Locate the cell with the specified text and output its (X, Y) center coordinate. 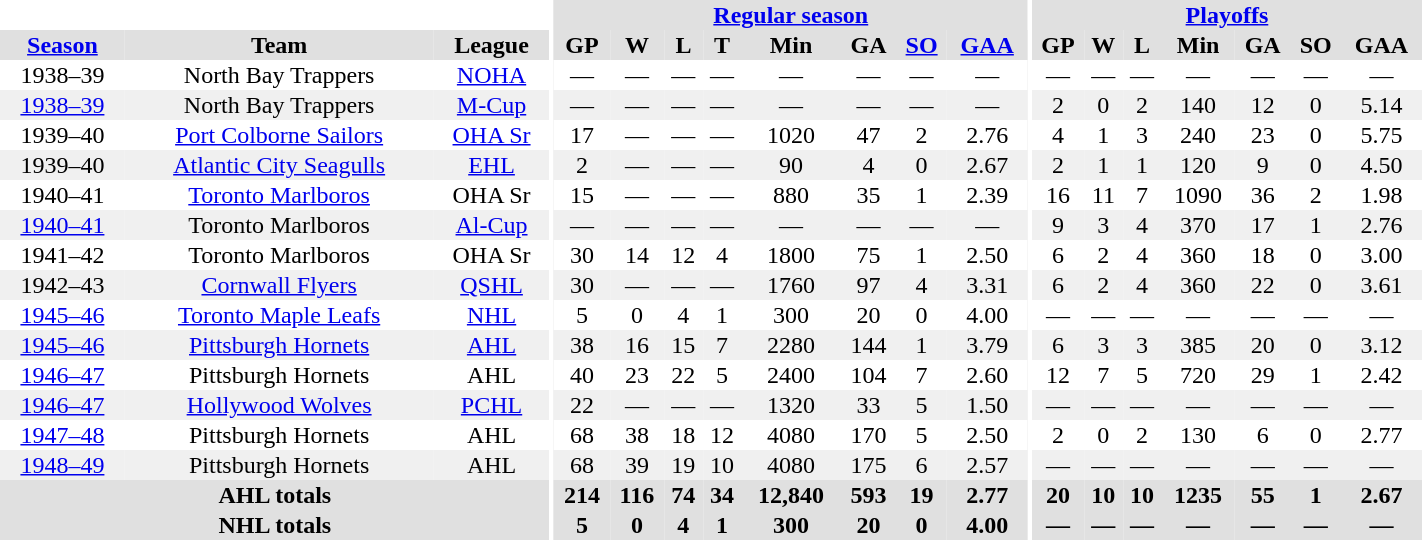
33 (869, 405)
2.42 (1382, 375)
NHL (491, 315)
Al-Cup (491, 225)
370 (1198, 225)
120 (1198, 165)
2.57 (988, 465)
NOHA (491, 75)
2400 (790, 375)
385 (1198, 345)
1090 (1198, 195)
5.75 (1382, 135)
3.31 (988, 285)
AHL totals (275, 495)
Hollywood Wolves (280, 405)
1020 (790, 135)
NHL totals (275, 525)
40 (582, 375)
T (722, 45)
214 (582, 495)
144 (869, 345)
1941–42 (62, 255)
880 (790, 195)
2.60 (988, 375)
Atlantic City Seagulls (280, 165)
1942–43 (62, 285)
175 (869, 465)
130 (1198, 435)
Cornwall Flyers (280, 285)
Toronto Maple Leafs (280, 315)
2280 (790, 345)
240 (1198, 135)
1800 (790, 255)
Season (62, 45)
104 (869, 375)
QSHL (491, 285)
29 (1263, 375)
1760 (790, 285)
170 (869, 435)
11 (1104, 195)
5.14 (1382, 105)
12,840 (790, 495)
3.61 (1382, 285)
1.50 (988, 405)
1235 (1198, 495)
593 (869, 495)
55 (1263, 495)
3.12 (1382, 345)
97 (869, 285)
75 (869, 255)
League (491, 45)
3.79 (988, 345)
Team (280, 45)
Port Colborne Sailors (280, 135)
39 (637, 465)
34 (722, 495)
Playoffs (1227, 15)
47 (869, 135)
Regular season (791, 15)
140 (1198, 105)
1.98 (1382, 195)
720 (1198, 375)
116 (637, 495)
74 (684, 495)
1947–48 (62, 435)
PCHL (491, 405)
90 (790, 165)
14 (637, 255)
EHL (491, 165)
4.50 (1382, 165)
2.39 (988, 195)
1320 (790, 405)
35 (869, 195)
M-Cup (491, 105)
1948–49 (62, 465)
3.00 (1382, 255)
36 (1263, 195)
